Pinpoint the cell where the given text exists, returning its (X, Y) midpoint coordinate. 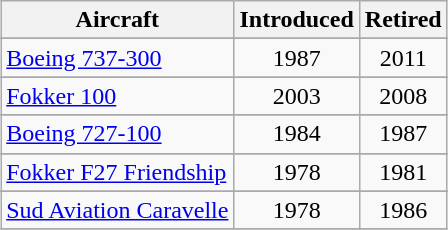
2008 (403, 96)
Sud Aviation Caravelle (118, 210)
1984 (296, 134)
Introduced (296, 20)
Retired (403, 20)
1986 (403, 210)
Boeing 737-300 (118, 58)
Aircraft (118, 20)
Fokker F27 Friendship (118, 172)
2003 (296, 96)
Fokker 100 (118, 96)
Boeing 727-100 (118, 134)
1981 (403, 172)
2011 (403, 58)
